Extract the (X, Y) coordinate from the center of the cell holding the provided text.  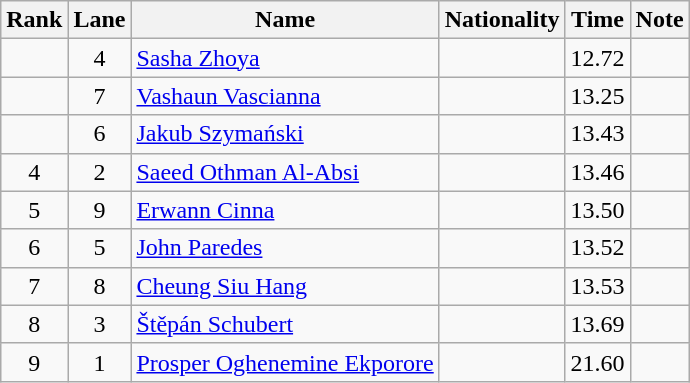
Štěpán Schubert (285, 324)
Name (285, 20)
21.60 (598, 362)
Note (660, 20)
Sasha Zhoya (285, 58)
Vashaun Vascianna (285, 96)
1 (100, 362)
12.72 (598, 58)
Erwann Cinna (285, 210)
John Paredes (285, 248)
13.50 (598, 210)
Prosper Oghenemine Ekporore (285, 362)
13.46 (598, 172)
Lane (100, 20)
13.25 (598, 96)
Rank (34, 20)
13.53 (598, 286)
13.52 (598, 248)
13.43 (598, 134)
Saeed Othman Al-Absi (285, 172)
2 (100, 172)
13.69 (598, 324)
Cheung Siu Hang (285, 286)
Time (598, 20)
Jakub Szymański (285, 134)
Nationality (502, 20)
3 (100, 324)
